Extract the [x, y] coordinate from the center of the cell holding the provided text.  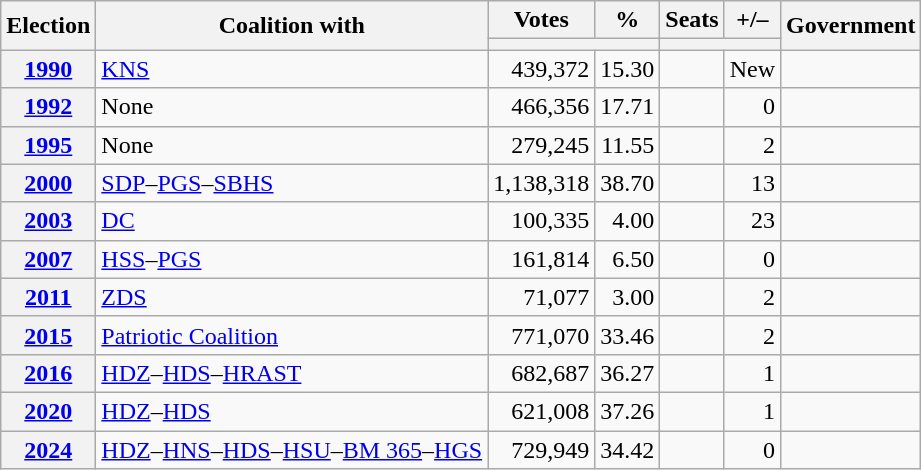
KNS [292, 69]
37.26 [628, 411]
279,245 [542, 145]
682,687 [542, 373]
1,138,318 [542, 183]
2007 [48, 259]
621,008 [542, 411]
6.50 [628, 259]
New [752, 69]
13 [752, 183]
38.70 [628, 183]
DC [292, 221]
17.71 [628, 107]
2016 [48, 373]
HDZ–HNS–HDS–HSU–BM 365–HGS [292, 449]
34.42 [628, 449]
2024 [48, 449]
% [628, 20]
2003 [48, 221]
Coalition with [292, 26]
1990 [48, 69]
100,335 [542, 221]
2011 [48, 297]
HDZ–HDS–HRAST [292, 373]
Patriotic Coalition [292, 335]
Votes [542, 20]
+/– [752, 20]
Election [48, 26]
729,949 [542, 449]
771,070 [542, 335]
2000 [48, 183]
439,372 [542, 69]
HDZ–HDS [292, 411]
1992 [48, 107]
466,356 [542, 107]
2020 [48, 411]
ZDS [292, 297]
36.27 [628, 373]
2015 [48, 335]
33.46 [628, 335]
1995 [48, 145]
23 [752, 221]
161,814 [542, 259]
15.30 [628, 69]
Government [851, 26]
3.00 [628, 297]
11.55 [628, 145]
Seats [692, 20]
4.00 [628, 221]
SDP–PGS–SBHS [292, 183]
71,077 [542, 297]
HSS–PGS [292, 259]
